Locate the cell with the specified text and output its (x, y) center coordinate. 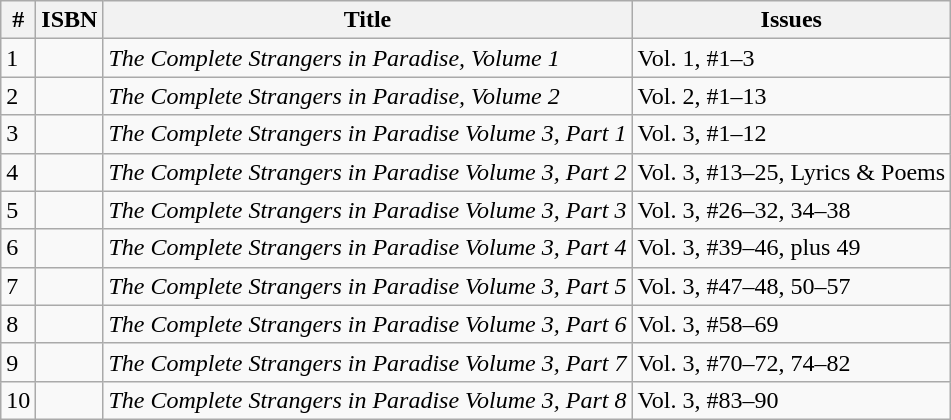
The Complete Strangers in Paradise Volume 3, Part 7 (368, 362)
4 (18, 172)
Vol. 3, #83–90 (792, 400)
The Complete Strangers in Paradise Volume 3, Part 1 (368, 134)
Vol. 3, #13–25, Lyrics & Poems (792, 172)
Vol. 3, #47–48, 50–57 (792, 286)
The Complete Strangers in Paradise Volume 3, Part 5 (368, 286)
2 (18, 96)
The Complete Strangers in Paradise Volume 3, Part 8 (368, 400)
Vol. 3, #70–72, 74–82 (792, 362)
8 (18, 324)
3 (18, 134)
Vol. 3, #26–32, 34–38 (792, 210)
The Complete Strangers in Paradise, Volume 2 (368, 96)
The Complete Strangers in Paradise, Volume 1 (368, 58)
# (18, 20)
Vol. 3, #58–69 (792, 324)
The Complete Strangers in Paradise Volume 3, Part 6 (368, 324)
The Complete Strangers in Paradise Volume 3, Part 2 (368, 172)
Vol. 3, #1–12 (792, 134)
Vol. 1, #1–3 (792, 58)
Title (368, 20)
10 (18, 400)
Issues (792, 20)
6 (18, 248)
1 (18, 58)
Vol. 3, #39–46, plus 49 (792, 248)
The Complete Strangers in Paradise Volume 3, Part 3 (368, 210)
ISBN (70, 20)
7 (18, 286)
Vol. 2, #1–13 (792, 96)
The Complete Strangers in Paradise Volume 3, Part 4 (368, 248)
9 (18, 362)
5 (18, 210)
